Output the [x, y] coordinate of the center of the cell containing the given text.  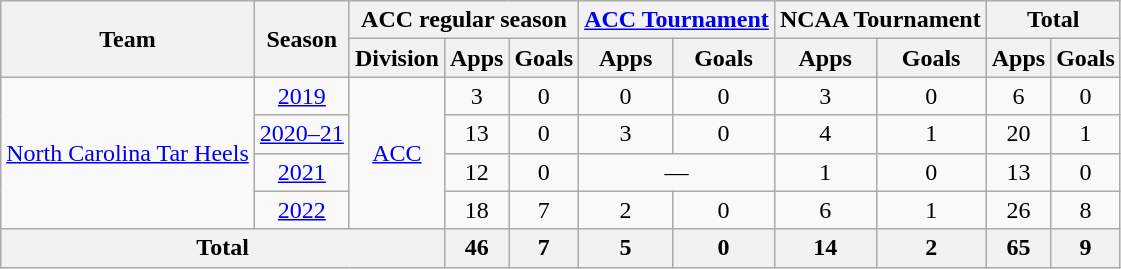
20 [1018, 134]
9 [1086, 248]
Team [128, 39]
2022 [302, 210]
5 [626, 248]
8 [1086, 210]
14 [825, 248]
ACC Tournament [677, 20]
12 [476, 172]
65 [1018, 248]
46 [476, 248]
— [677, 172]
NCAA Tournament [880, 20]
North Carolina Tar Heels [128, 153]
Division [396, 58]
2019 [302, 96]
2020–21 [302, 134]
26 [1018, 210]
18 [476, 210]
Season [302, 39]
4 [825, 134]
2021 [302, 172]
ACC regular season [464, 20]
ACC [396, 153]
